Locate the cell with the specified text and output its (X, Y) center coordinate. 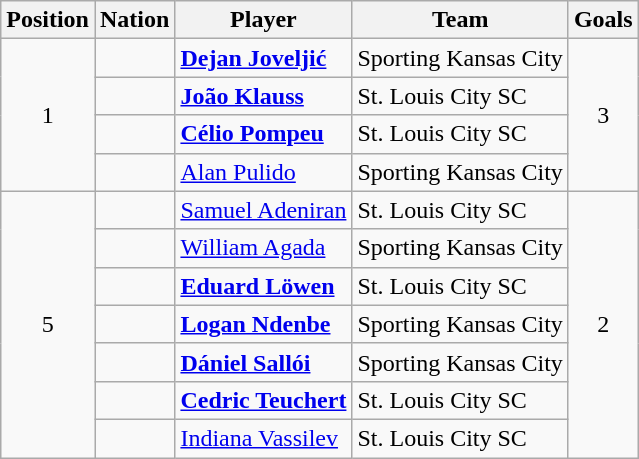
Logan Ndenbe (264, 324)
Player (264, 20)
Nation (134, 20)
Dejan Joveljić (264, 58)
João Klauss (264, 96)
Alan Pulido (264, 172)
Team (460, 20)
Eduard Löwen (264, 286)
2 (603, 324)
Célio Pompeu (264, 134)
Indiana Vassilev (264, 438)
3 (603, 115)
Samuel Adeniran (264, 210)
Goals (603, 20)
5 (48, 324)
Dániel Sallói (264, 362)
William Agada (264, 248)
Cedric Teuchert (264, 400)
1 (48, 115)
Position (48, 20)
